Scan for the cell matching the given text and deliver its [x, y] coordinate at center. 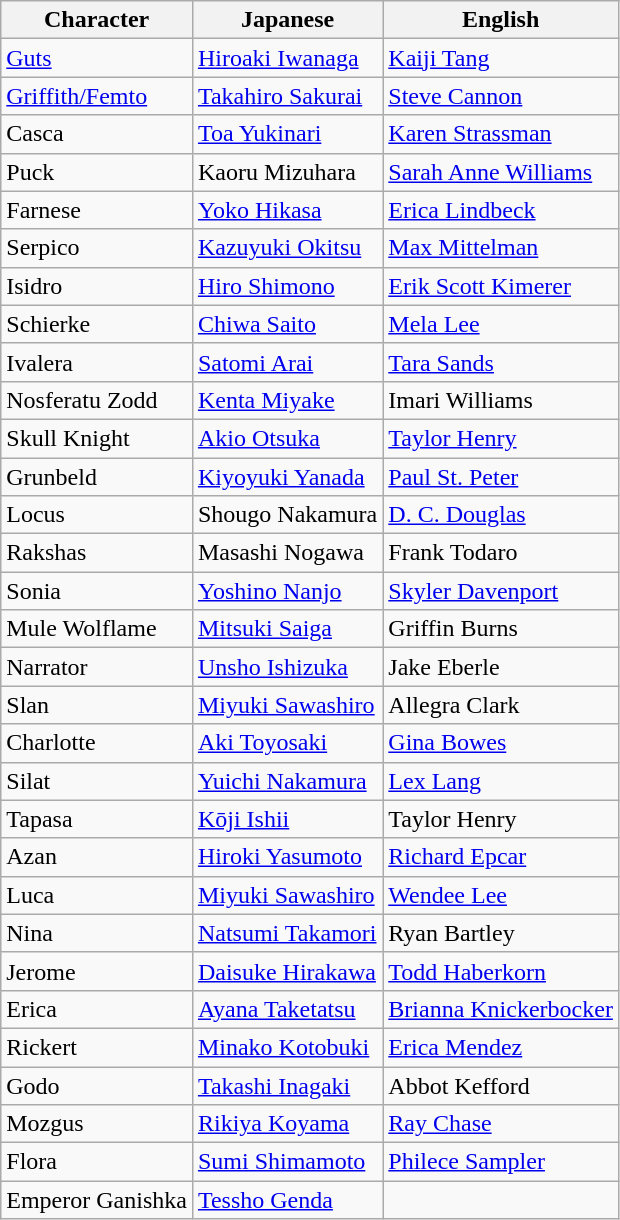
Charlotte [97, 743]
Luca [97, 895]
Sumi Shimamoto [287, 1162]
Takahiro Sakurai [287, 96]
Kenta Miyake [287, 400]
Hiroaki Iwanaga [287, 58]
Serpico [97, 248]
Character [97, 20]
Farnese [97, 210]
Godo [97, 1085]
Emperor Ganishka [97, 1200]
Mule Wolflame [97, 629]
Yoshino Nanjo [287, 591]
Jake Eberle [501, 667]
Ray Chase [501, 1124]
Mela Lee [501, 324]
Tapasa [97, 819]
Hiro Shimono [287, 286]
D. C. Douglas [501, 515]
Erica Mendez [501, 1047]
Mitsuki Saiga [287, 629]
Yoko Hikasa [287, 210]
Griffin Burns [501, 629]
Imari Williams [501, 400]
Schierke [97, 324]
Tara Sands [501, 362]
Max Mittelman [501, 248]
Satomi Arai [287, 362]
Narrator [97, 667]
Azan [97, 857]
Silat [97, 781]
Chiwa Saito [287, 324]
Wendee Lee [501, 895]
Gina Bowes [501, 743]
Rickert [97, 1047]
Shougo Nakamura [287, 515]
Kazuyuki Okitsu [287, 248]
Unsho Ishizuka [287, 667]
Allegra Clark [501, 705]
Todd Haberkorn [501, 971]
Skull Knight [97, 438]
Akio Otsuka [287, 438]
Tessho Genda [287, 1200]
English [501, 20]
Aki Toyosaki [287, 743]
Jerome [97, 971]
Minako Kotobuki [287, 1047]
Toa Yukinari [287, 134]
Daisuke Hirakawa [287, 971]
Slan [97, 705]
Nina [97, 933]
Erik Scott Kimerer [501, 286]
Sarah Anne Williams [501, 172]
Takashi Inagaki [287, 1085]
Sonia [97, 591]
Griffith/Femto [97, 96]
Kaiji Tang [501, 58]
Richard Epcar [501, 857]
Kaoru Mizuhara [287, 172]
Flora [97, 1162]
Steve Cannon [501, 96]
Kiyoyuki Yanada [287, 477]
Ayana Taketatsu [287, 1009]
Rakshas [97, 553]
Locus [97, 515]
Yuichi Nakamura [287, 781]
Grunbeld [97, 477]
Lex Lang [501, 781]
Karen Strassman [501, 134]
Kōji Ishii [287, 819]
Rikiya Koyama [287, 1124]
Isidro [97, 286]
Frank Todaro [501, 553]
Masashi Nogawa [287, 553]
Puck [97, 172]
Hiroki Yasumoto [287, 857]
Casca [97, 134]
Abbot Kefford [501, 1085]
Mozgus [97, 1124]
Ivalera [97, 362]
Skyler Davenport [501, 591]
Guts [97, 58]
Brianna Knickerbocker [501, 1009]
Japanese [287, 20]
Erica [97, 1009]
Paul St. Peter [501, 477]
Natsumi Takamori [287, 933]
Ryan Bartley [501, 933]
Philece Sampler [501, 1162]
Nosferatu Zodd [97, 400]
Erica Lindbeck [501, 210]
